Identify which cell holds the provided text, then report its (X, Y) central coordinate. 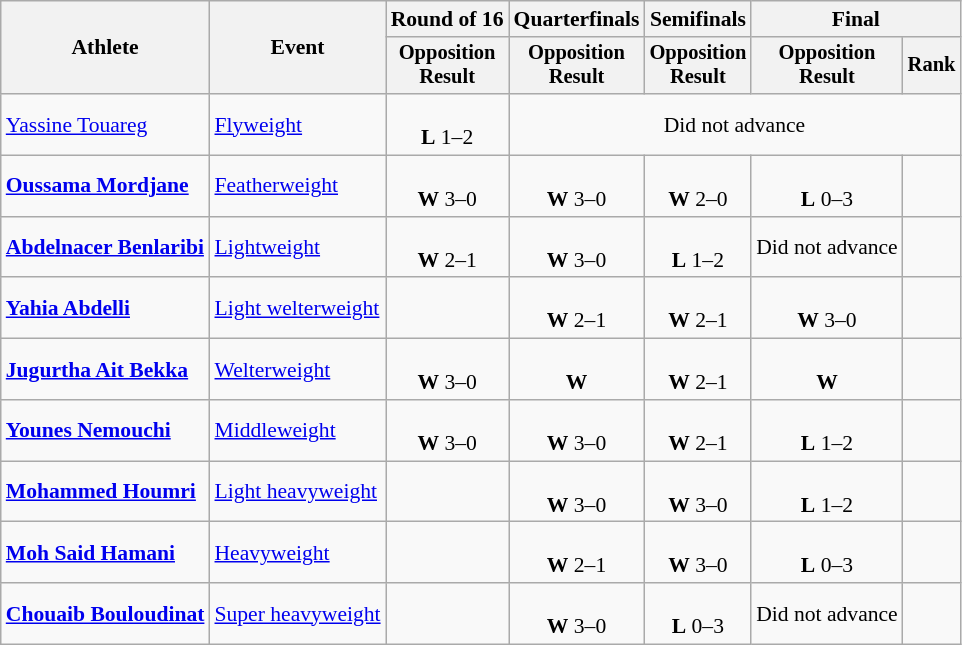
Quarterfinals (577, 19)
Abdelnacer Benlaribi (106, 248)
Round of 16 (448, 19)
Jugurtha Ait Bekka (106, 370)
Flyweight (297, 124)
Light heavyweight (297, 492)
Semifinals (698, 19)
Oussama Mordjane (106, 186)
Yassine Touareg (106, 124)
Rank (932, 66)
Heavyweight (297, 552)
Lightweight (297, 248)
Moh Said Hamani (106, 552)
Super heavyweight (297, 614)
W 2–0 (698, 186)
Event (297, 48)
Chouaib Bouloudinat (106, 614)
Featherweight (297, 186)
Final (856, 19)
Mohammed Houmri (106, 492)
Younes Nemouchi (106, 430)
Light welterweight (297, 308)
Welterweight (297, 370)
Yahia Abdelli (106, 308)
Athlete (106, 48)
Middleweight (297, 430)
